Scan for the cell matching the given text and deliver its [x, y] coordinate at center. 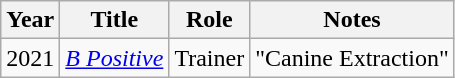
Title [114, 20]
"Canine Extraction" [352, 58]
Year [30, 20]
Role [210, 20]
2021 [30, 58]
B Positive [114, 58]
Notes [352, 20]
Trainer [210, 58]
